Detect which cell encompasses the target text, then output its [X, Y] center coordinate. 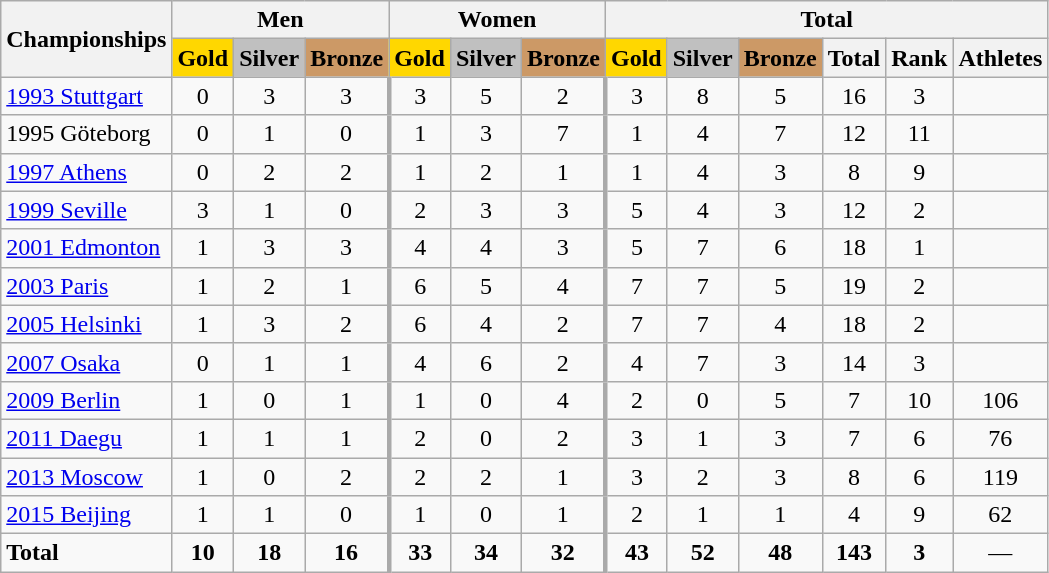
2009 Berlin [86, 400]
34 [486, 553]
— [1000, 553]
32 [563, 553]
2001 Edmonton [86, 248]
Athletes [1000, 58]
1999 Seville [86, 210]
Men [280, 20]
76 [1000, 438]
1993 Stuttgart [86, 96]
Championships [86, 39]
11 [920, 134]
2013 Moscow [86, 477]
Women [498, 20]
48 [780, 553]
2005 Helsinki [86, 324]
2015 Beijing [86, 515]
2007 Osaka [86, 362]
Rank [920, 58]
119 [1000, 477]
143 [854, 553]
52 [702, 553]
33 [420, 553]
19 [854, 286]
14 [854, 362]
62 [1000, 515]
2011 Daegu [86, 438]
2003 Paris [86, 286]
43 [636, 553]
1995 Göteborg [86, 134]
1997 Athens [86, 172]
106 [1000, 400]
